Return the [x, y] coordinate for the center point of the cell that contains the specified text.  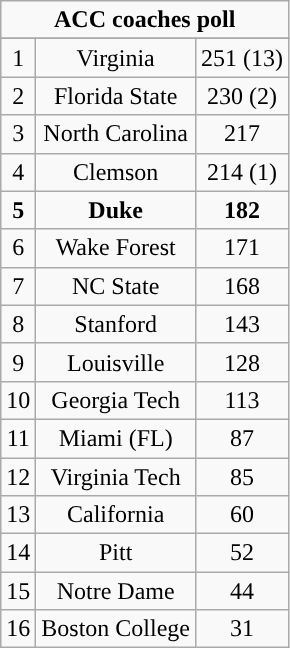
31 [242, 629]
2 [18, 96]
8 [18, 324]
Clemson [116, 172]
NC State [116, 286]
Florida State [116, 96]
6 [18, 248]
60 [242, 515]
North Carolina [116, 134]
87 [242, 438]
11 [18, 438]
171 [242, 248]
Louisville [116, 362]
52 [242, 553]
14 [18, 553]
Notre Dame [116, 591]
ACC coaches poll [145, 20]
182 [242, 210]
9 [18, 362]
214 (1) [242, 172]
3 [18, 134]
4 [18, 172]
Virginia [116, 58]
5 [18, 210]
143 [242, 324]
85 [242, 477]
Virginia Tech [116, 477]
113 [242, 400]
13 [18, 515]
Pitt [116, 553]
7 [18, 286]
California [116, 515]
Boston College [116, 629]
12 [18, 477]
217 [242, 134]
251 (13) [242, 58]
1 [18, 58]
Georgia Tech [116, 400]
128 [242, 362]
230 (2) [242, 96]
44 [242, 591]
Duke [116, 210]
16 [18, 629]
168 [242, 286]
Miami (FL) [116, 438]
Stanford [116, 324]
10 [18, 400]
15 [18, 591]
Wake Forest [116, 248]
